Return [x, y] of the center of cell containing provided text 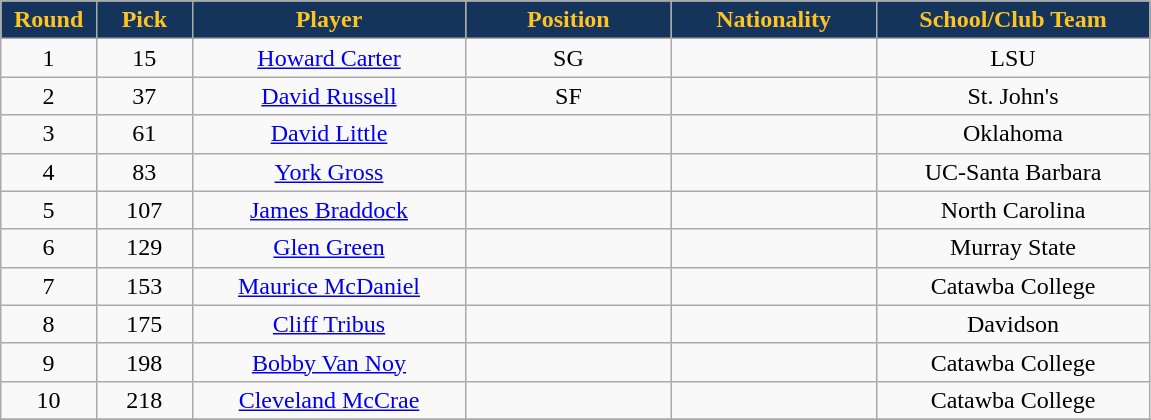
6 [49, 248]
Round [49, 20]
83 [144, 172]
Glen Green [329, 248]
1 [49, 58]
Cliff Tribus [329, 324]
7 [49, 286]
5 [49, 210]
Howard Carter [329, 58]
SF [568, 96]
175 [144, 324]
David Little [329, 134]
Cleveland McCrae [329, 400]
37 [144, 96]
8 [49, 324]
UC-Santa Barbara [1013, 172]
St. John's [1013, 96]
61 [144, 134]
North Carolina [1013, 210]
Bobby Van Noy [329, 362]
Nationality [774, 20]
2 [49, 96]
Murray State [1013, 248]
198 [144, 362]
Player [329, 20]
Pick [144, 20]
218 [144, 400]
York Gross [329, 172]
LSU [1013, 58]
Oklahoma [1013, 134]
SG [568, 58]
Maurice McDaniel [329, 286]
School/Club Team [1013, 20]
4 [49, 172]
107 [144, 210]
9 [49, 362]
David Russell [329, 96]
Davidson [1013, 324]
15 [144, 58]
James Braddock [329, 210]
3 [49, 134]
129 [144, 248]
Position [568, 20]
10 [49, 400]
153 [144, 286]
